Capture the cell that displays the provided text and extract its (X, Y) central coordinate. 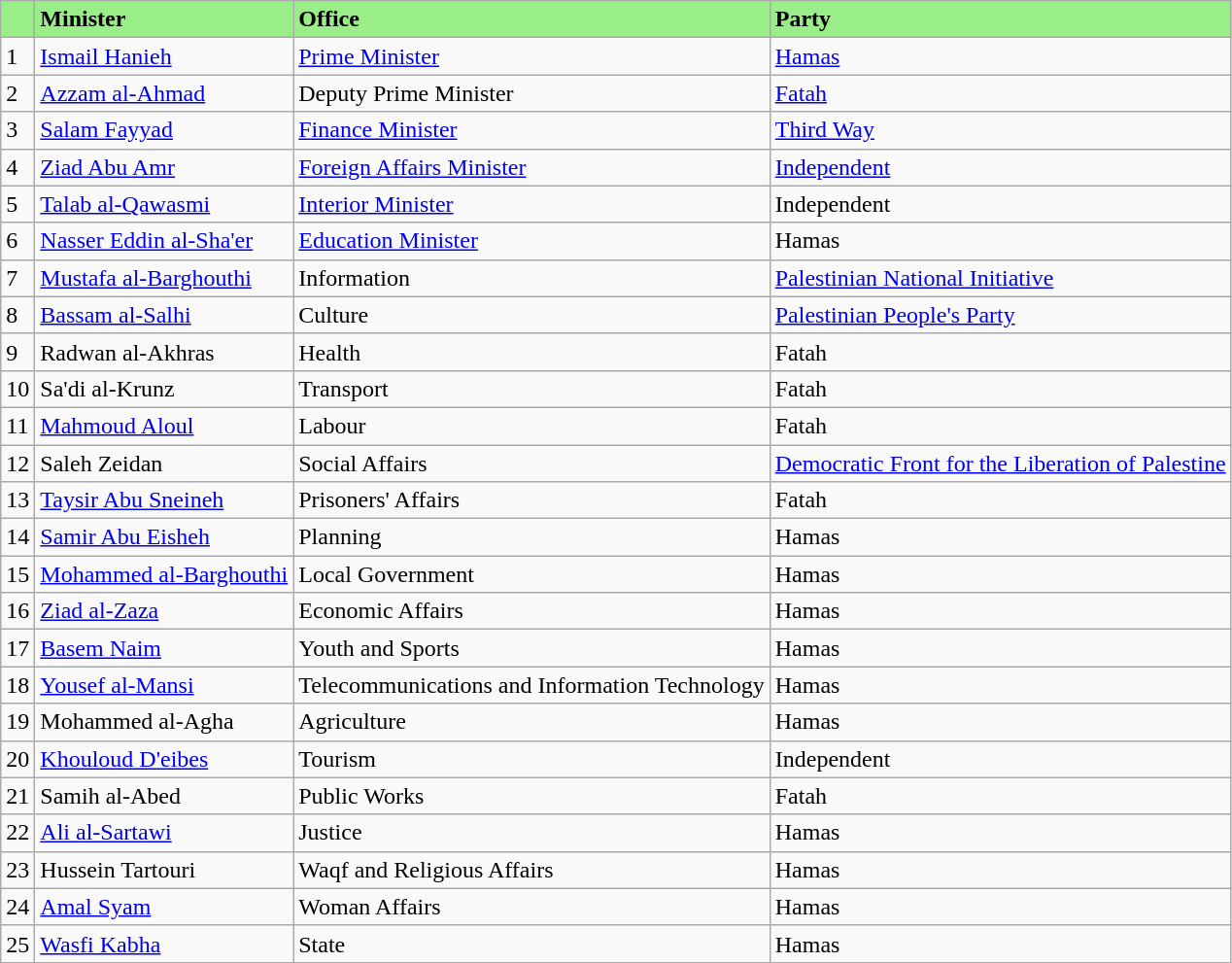
Office (531, 19)
Taysir Abu Sneineh (164, 500)
20 (17, 759)
Health (531, 352)
Labour (531, 426)
Youth and Sports (531, 648)
Mahmoud Aloul (164, 426)
Economic Affairs (531, 611)
9 (17, 352)
Ziad Abu Amr (164, 167)
11 (17, 426)
Amal Syam (164, 907)
Democratic Front for the Liberation of Palestine (1001, 464)
7 (17, 278)
Palestinian National Initiative (1001, 278)
15 (17, 574)
Sa'di al-Krunz (164, 389)
Samih al-Abed (164, 796)
Tourism (531, 759)
Foreign Affairs Minister (531, 167)
Finance Minister (531, 130)
19 (17, 722)
12 (17, 464)
Mohammed al-Agha (164, 722)
Samir Abu Eisheh (164, 537)
5 (17, 204)
8 (17, 315)
Mohammed al-Barghouthi (164, 574)
Transport (531, 389)
Telecommunications and Information Technology (531, 685)
Azzam al-Ahmad (164, 93)
Palestinian People's Party (1001, 315)
Social Affairs (531, 464)
Salam Fayyad (164, 130)
Ali al-Sartawi (164, 833)
Minister (164, 19)
State (531, 944)
Third Way (1001, 130)
Education Minister (531, 241)
Basem Naim (164, 648)
Local Government (531, 574)
17 (17, 648)
Saleh Zeidan (164, 464)
25 (17, 944)
Khouloud D'eibes (164, 759)
Interior Minister (531, 204)
Information (531, 278)
Ziad al-Zaza (164, 611)
Prime Minister (531, 56)
6 (17, 241)
14 (17, 537)
Woman Affairs (531, 907)
10 (17, 389)
18 (17, 685)
Prisoners' Affairs (531, 500)
4 (17, 167)
Party (1001, 19)
24 (17, 907)
Ismail Hanieh (164, 56)
22 (17, 833)
16 (17, 611)
Agriculture (531, 722)
1 (17, 56)
Deputy Prime Minister (531, 93)
Justice (531, 833)
Talab al-Qawasmi (164, 204)
Nasser Eddin al-Sha'er (164, 241)
Bassam al-Salhi (164, 315)
3 (17, 130)
Culture (531, 315)
Wasfi Kabha (164, 944)
Planning (531, 537)
13 (17, 500)
21 (17, 796)
Hussein Tartouri (164, 870)
Public Works (531, 796)
Waqf and Religious Affairs (531, 870)
Radwan al-Akhras (164, 352)
Mustafa al-Barghouthi (164, 278)
2 (17, 93)
23 (17, 870)
Yousef al-Mansi (164, 685)
